Detect which cell encompasses the target text, then output its [x, y] center coordinate. 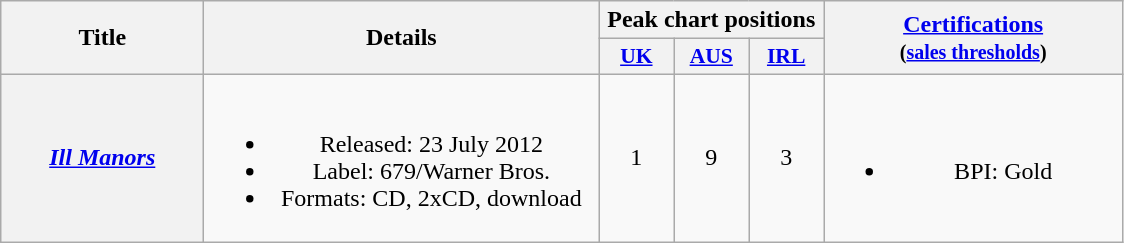
AUS [712, 57]
1 [636, 158]
IRL [786, 57]
Ill Manors [102, 158]
UK [636, 57]
3 [786, 158]
Details [402, 38]
9 [712, 158]
Released: 23 July 2012Label: 679/Warner Bros.Formats: CD, 2xCD, download [402, 158]
Peak chart positions [712, 20]
BPI: Gold [974, 158]
Certifications(sales thresholds) [974, 38]
Title [102, 38]
